Locate the cell with the specified text and output its (x, y) center coordinate. 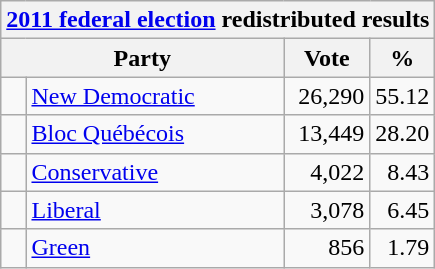
Green (155, 248)
Conservative (155, 172)
Vote (327, 58)
13,449 (327, 134)
8.43 (402, 172)
2011 federal election redistributed results (218, 20)
4,022 (327, 172)
Bloc Québécois (155, 134)
New Democratic (155, 96)
1.79 (402, 248)
6.45 (402, 210)
3,078 (327, 210)
26,290 (327, 96)
% (402, 58)
856 (327, 248)
55.12 (402, 96)
28.20 (402, 134)
Party (142, 58)
Liberal (155, 210)
